Output the (x, y) coordinate of the center of the cell containing the given text.  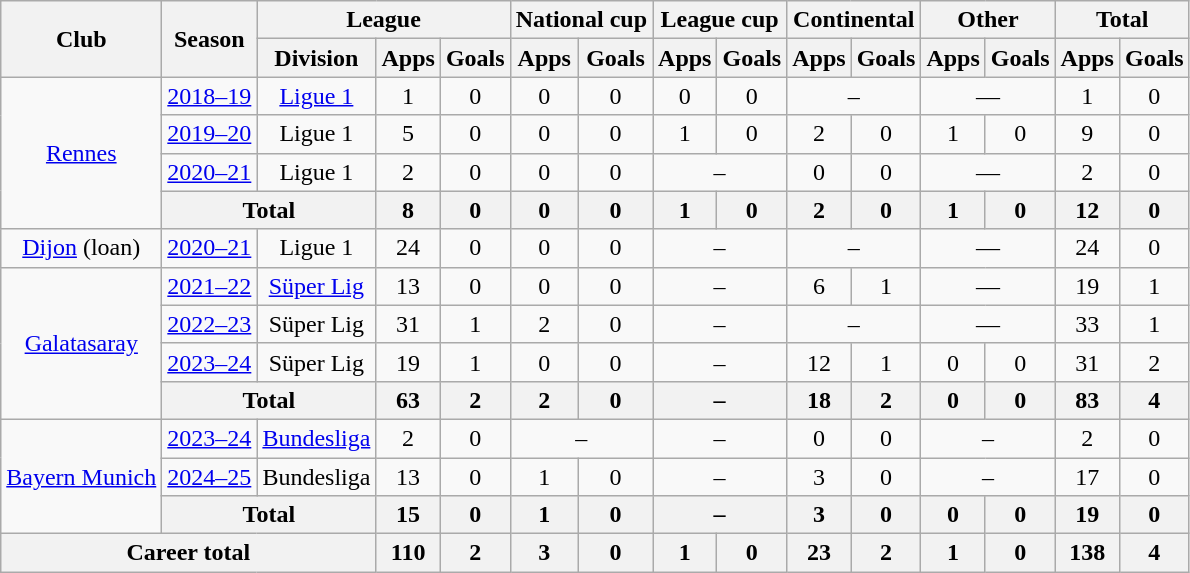
Rennes (82, 153)
23 (819, 553)
2018–19 (210, 96)
33 (1087, 324)
17 (1087, 477)
6 (819, 286)
2024–25 (210, 477)
National cup (581, 20)
Season (210, 39)
Dijon (loan) (82, 248)
Career total (188, 553)
8 (408, 210)
18 (819, 400)
5 (408, 134)
110 (408, 553)
League (384, 20)
2021–22 (210, 286)
83 (1087, 400)
15 (408, 515)
2022–23 (210, 324)
138 (1087, 553)
League cup (720, 20)
Club (82, 39)
Galatasaray (82, 343)
2019–20 (210, 134)
9 (1087, 134)
Other (988, 20)
Bayern Munich (82, 476)
Continental (854, 20)
63 (408, 400)
Division (316, 58)
